Provide the [X, Y] coordinate of the cell's center where the given text is located.  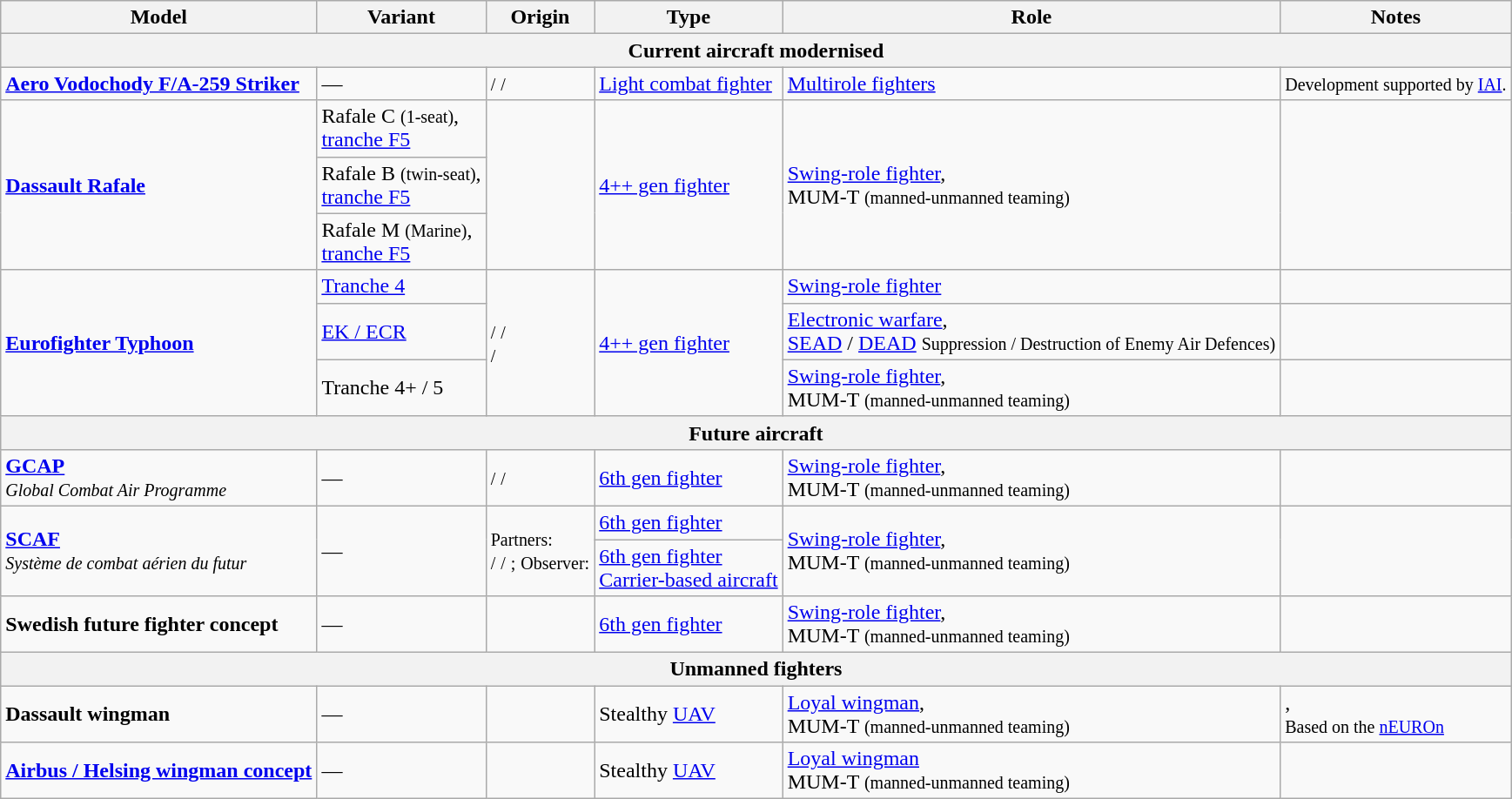
/ / / [540, 343]
,Based on the nEUROn [1396, 714]
Rafale M (Marine),tranche F5 [401, 242]
EK / ECR [401, 331]
Aero Vodochody F/A-259 Striker [158, 84]
Swedish future fighter concept [158, 625]
Rafale B (twin-seat),tranche F5 [401, 185]
Future aircraft [756, 433]
Swing-role fighter [1032, 286]
Notes [1396, 17]
Unmanned fighters [756, 669]
Light combat fighter [689, 84]
Dassault Rafale [158, 185]
Tranche 4+ / 5 [401, 388]
Dassault wingman [158, 714]
Role [1032, 17]
Electronic warfare,SEAD / DEAD Suppression / Destruction of Enemy Air Defences) [1032, 331]
SCAFSystème de combat aérien du futur [158, 550]
Variant [401, 17]
Model [158, 17]
Partners: / / ; Observer: [540, 550]
GCAPGlobal Combat Air Programme [158, 477]
Origin [540, 17]
Loyal wingmanMUM-T (manned-unmanned teaming) [1032, 771]
Airbus / Helsing wingman concept [158, 771]
Type [689, 17]
Eurofighter Typhoon [158, 343]
Loyal wingman,MUM-T (manned-unmanned teaming) [1032, 714]
Current aircraft modernised [756, 50]
Tranche 4 [401, 286]
Rafale C (1-seat),tranche F5 [401, 129]
6th gen fighterCarrier-based aircraft [689, 567]
Multirole fighters [1032, 84]
Development supported by IAI. [1396, 84]
